Find where the given text appears and provide that cell's center as [X, Y] coordinate. 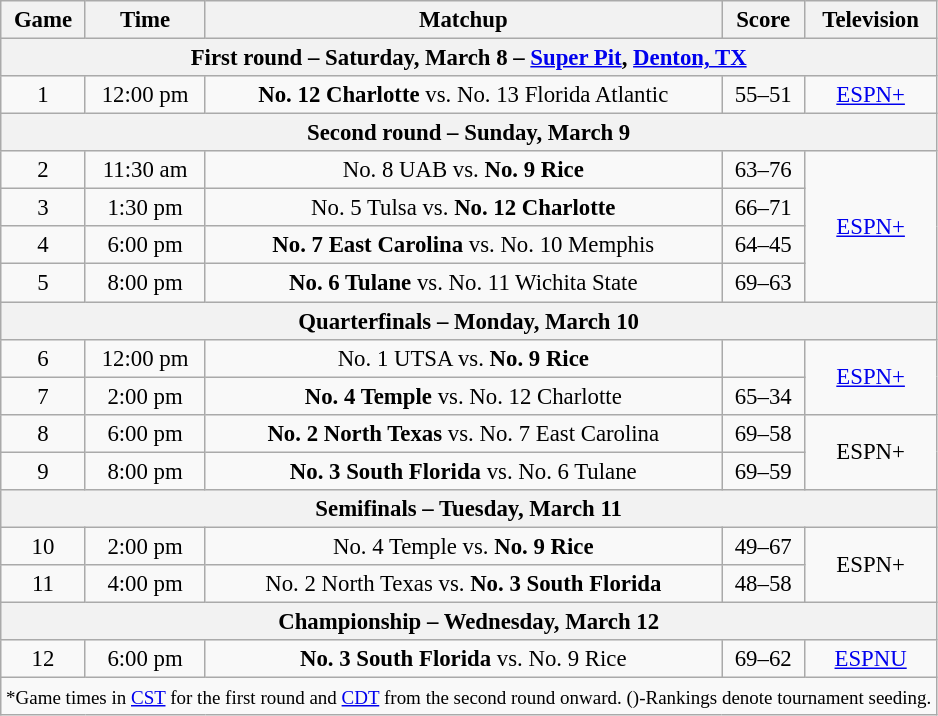
11:30 am [145, 170]
69–58 [764, 433]
First round – Saturday, March 8 – Super Pit, Denton, TX [469, 58]
1:30 pm [145, 208]
63–76 [764, 170]
No. 6 Tulane vs. No. 11 Wichita State [464, 283]
66–71 [764, 208]
No. 1 UTSA vs. No. 9 Rice [464, 358]
Semifinals – Tuesday, March 11 [469, 509]
No. 4 Temple vs. No. 9 Rice [464, 546]
55–51 [764, 95]
No. 12 Charlotte vs. No. 13 Florida Atlantic [464, 95]
No. 3 South Florida vs. No. 9 Rice [464, 659]
65–34 [764, 396]
Quarterfinals – Monday, March 10 [469, 321]
No. 4 Temple vs. No. 12 Charlotte [464, 396]
No. 5 Tulsa vs. No. 12 Charlotte [464, 208]
No. 7 East Carolina vs. No. 10 Memphis [464, 245]
10 [44, 546]
9 [44, 471]
1 [44, 95]
Time [145, 20]
8 [44, 433]
5 [44, 283]
2 [44, 170]
48–58 [764, 584]
64–45 [764, 245]
4 [44, 245]
ESPNU [871, 659]
6 [44, 358]
49–67 [764, 546]
11 [44, 584]
69–59 [764, 471]
Television [871, 20]
4:00 pm [145, 584]
12 [44, 659]
69–63 [764, 283]
*Game times in CST for the first round and CDT from the second round onward. ()-Rankings denote tournament seeding. [469, 697]
No. 2 North Texas vs. No. 3 South Florida [464, 584]
Score [764, 20]
7 [44, 396]
Game [44, 20]
Championship – Wednesday, March 12 [469, 621]
No. 3 South Florida vs. No. 6 Tulane [464, 471]
No. 2 North Texas vs. No. 7 East Carolina [464, 433]
Matchup [464, 20]
No. 8 UAB vs. No. 9 Rice [464, 170]
69–62 [764, 659]
3 [44, 208]
Second round – Sunday, March 9 [469, 133]
